Locate the cell with the specified text and output its [X, Y] center coordinate. 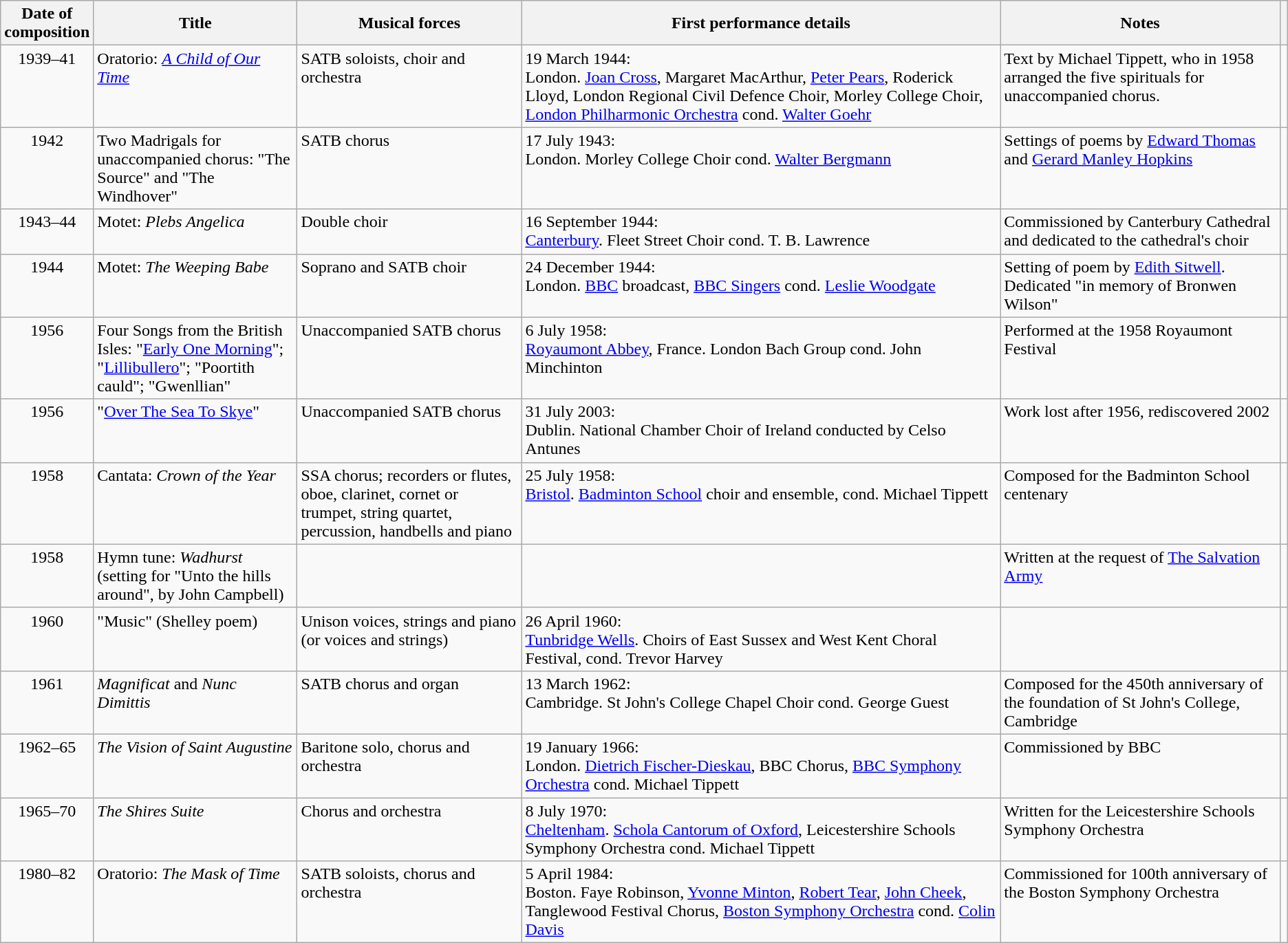
Musical forces [409, 23]
25 July 1958: Bristol. Badminton School choir and ensemble, cond. Michael Tippett [761, 503]
17 July 1943: London. Morley College Choir cond. Walter Bergmann [761, 168]
1943–44 [47, 231]
"Over The Sea To Skye" [195, 431]
Baritone solo, chorus and orchestra [409, 766]
The Vision of Saint Augustine [195, 766]
26 April 1960:Tunbridge Wells. Choirs of East Sussex and West Kent Choral Festival, cond. Trevor Harvey [761, 639]
Performed at the 1958 Royaumont Festival [1140, 358]
Cantata: Crown of the Year [195, 503]
1944 [47, 285]
24 December 1944: London. BBC broadcast, BBC Singers cond. Leslie Woodgate [761, 285]
Written at the request of The Salvation Army [1140, 576]
Text by Michael Tippett, who in 1958 arranged the five spirituals for unaccompanied chorus. [1140, 87]
Magnificat and Nunc Dimittis [195, 702]
1962–65 [47, 766]
1965–70 [47, 830]
Settings of poems by Edward Thomas and Gerard Manley Hopkins [1140, 168]
SATB soloists, chorus and orchestra [409, 902]
Written for the Leicestershire Schools Symphony Orchestra [1140, 830]
Title [195, 23]
1960 [47, 639]
SATB chorus [409, 168]
Composed for the 450th anniversary of the foundation of St John's College, Cambridge [1140, 702]
8 July 1970: Cheltenham. Schola Cantorum of Oxford, Leicestershire Schools Symphony Orchestra cond. Michael Tippett [761, 830]
1980–82 [47, 902]
Four Songs from the British Isles: "Early One Morning"; "Lillibullero"; "Poortith cauld"; "Gwenllian" [195, 358]
Oratorio: The Mask of Time [195, 902]
Notes [1140, 23]
SATB soloists, choir and orchestra [409, 87]
1939–41 [47, 87]
1942 [47, 168]
Date of composition [47, 23]
5 April 1984: Boston. Faye Robinson, Yvonne Minton, Robert Tear, John Cheek, Tanglewood Festival Chorus, Boston Symphony Orchestra cond. Colin Davis [761, 902]
31 July 2003:Dublin. National Chamber Choir of Ireland conducted by Celso Antunes [761, 431]
Two Madrigals for unaccompanied chorus: "The Source" and "The Windhover" [195, 168]
SATB chorus and organ [409, 702]
Commissioned by Canterbury Cathedral and dedicated to the cathedral's choir [1140, 231]
"Music" (Shelley poem) [195, 639]
Work lost after 1956, rediscovered 2002 [1140, 431]
16 September 1944: Canterbury. Fleet Street Choir cond. T. B. Lawrence [761, 231]
Composed for the Badminton School centenary [1140, 503]
Hymn tune: Wadhurst (setting for "Unto the hills around", by John Campbell) [195, 576]
Commissioned for 100th anniversary of the Boston Symphony Orchestra [1140, 902]
19 January 1966: London. Dietrich Fischer-Dieskau, BBC Chorus, BBC Symphony Orchestra cond. Michael Tippett [761, 766]
Motet: The Weeping Babe [195, 285]
Commissioned by BBC [1140, 766]
Unison voices, strings and piano (or voices and strings) [409, 639]
SSA chorus; recorders or flutes, oboe, clarinet, cornet or trumpet, string quartet, percussion, handbells and piano [409, 503]
6 July 1958: Royaumont Abbey, France. London Bach Group cond. John Minchinton [761, 358]
Setting of poem by Edith Sitwell. Dedicated "in memory of Bronwen Wilson" [1140, 285]
13 March 1962: Cambridge. St John's College Chapel Choir cond. George Guest [761, 702]
Chorus and orchestra [409, 830]
Motet: Plebs Angelica [195, 231]
Double choir [409, 231]
The Shires Suite [195, 830]
First performance details [761, 23]
Soprano and SATB choir [409, 285]
Oratorio: A Child of Our Time [195, 87]
1961 [47, 702]
